Pinpoint the cell where the given text exists, returning its (X, Y) midpoint coordinate. 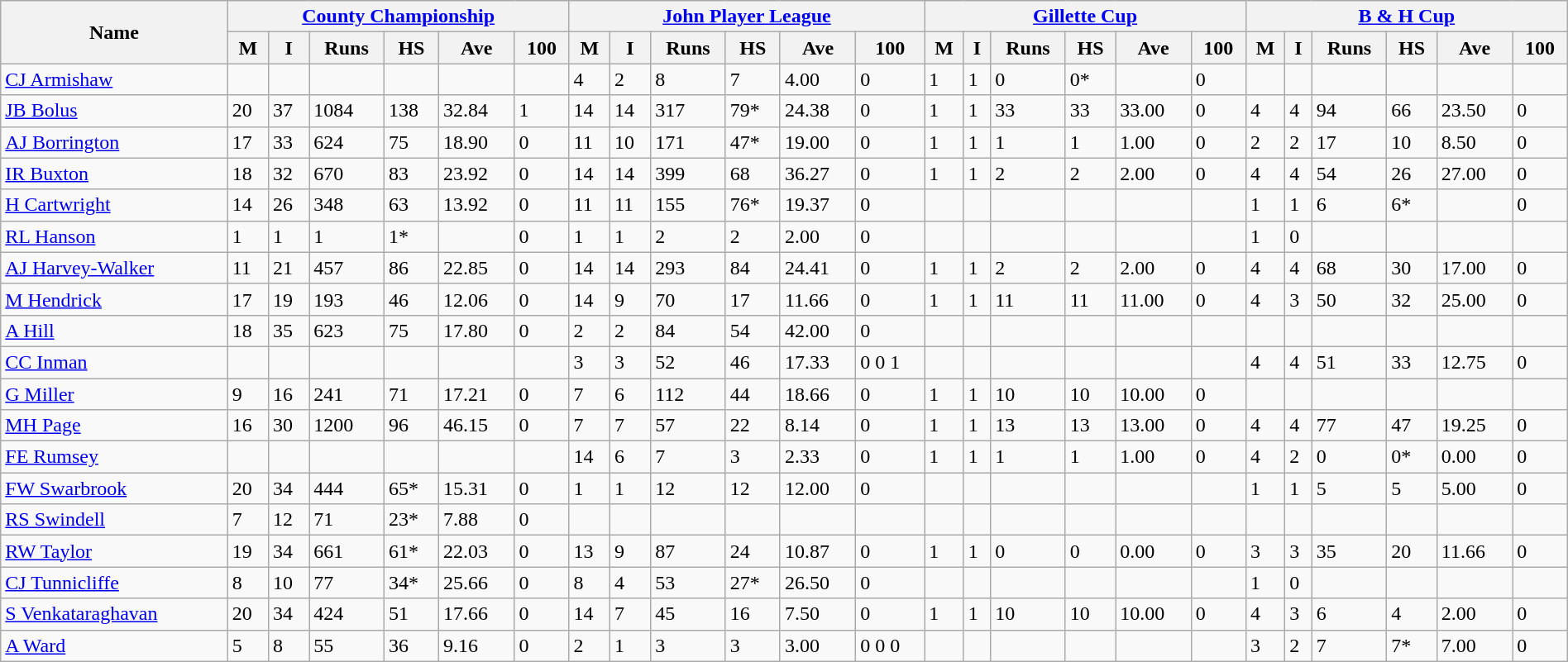
RL Hanson (114, 236)
CJ Armishaw (114, 79)
317 (688, 111)
624 (347, 142)
18.90 (476, 142)
25.00 (1474, 299)
2.33 (817, 457)
A Hill (114, 331)
61* (411, 551)
AJ Harvey-Walker (114, 268)
23.50 (1474, 111)
18.66 (817, 394)
457 (347, 268)
1200 (347, 426)
25.66 (476, 583)
623 (347, 331)
27.00 (1474, 174)
19.37 (817, 205)
661 (347, 551)
John Player League (747, 17)
13.00 (1153, 426)
AJ Borrington (114, 142)
22.03 (476, 551)
241 (347, 394)
66 (1413, 111)
A Ward (114, 645)
15.31 (476, 488)
Name (114, 32)
55 (347, 645)
45 (688, 614)
44 (753, 394)
H Cartwright (114, 205)
JB Bolus (114, 111)
17.33 (817, 362)
76* (753, 205)
17.80 (476, 331)
46.15 (476, 426)
50 (1350, 299)
424 (347, 614)
36 (411, 645)
S Venkataraghavan (114, 614)
138 (411, 111)
M Hendrick (114, 299)
42.00 (817, 331)
33.00 (1153, 111)
193 (347, 299)
22 (753, 426)
17.21 (476, 394)
32.84 (476, 111)
1* (411, 236)
37 (288, 111)
12.75 (1474, 362)
3.00 (817, 645)
155 (688, 205)
24.41 (817, 268)
22.85 (476, 268)
MH Page (114, 426)
CJ Tunnicliffe (114, 583)
70 (688, 299)
26.50 (817, 583)
94 (1350, 111)
IR Buxton (114, 174)
52 (688, 362)
7.88 (476, 520)
112 (688, 394)
19.25 (1474, 426)
FW Swarbrook (114, 488)
G Miller (114, 394)
7.50 (817, 614)
63 (411, 205)
171 (688, 142)
96 (411, 426)
10.87 (817, 551)
348 (347, 205)
9.16 (476, 645)
17.00 (1474, 268)
19.00 (817, 142)
13.92 (476, 205)
21 (288, 268)
RS Swindell (114, 520)
27* (753, 583)
FE Rumsey (114, 457)
23.92 (476, 174)
5.00 (1474, 488)
444 (347, 488)
83 (411, 174)
47* (753, 142)
86 (411, 268)
34* (411, 583)
24 (753, 551)
293 (688, 268)
B & H Cup (1406, 17)
4.00 (817, 79)
6* (1413, 205)
670 (347, 174)
7.00 (1474, 645)
36.27 (817, 174)
24.38 (817, 111)
Gillette Cup (1085, 17)
11.00 (1153, 299)
8.50 (1474, 142)
87 (688, 551)
23* (411, 520)
7* (1413, 645)
12.00 (817, 488)
399 (688, 174)
0 0 1 (890, 362)
47 (1413, 426)
0 0 0 (890, 645)
CC Inman (114, 362)
RW Taylor (114, 551)
8.14 (817, 426)
County Championship (399, 17)
57 (688, 426)
79* (753, 111)
12.06 (476, 299)
1084 (347, 111)
53 (688, 583)
65* (411, 488)
17.66 (476, 614)
